Output the (x, y) coordinate of the center of the cell containing the given text.  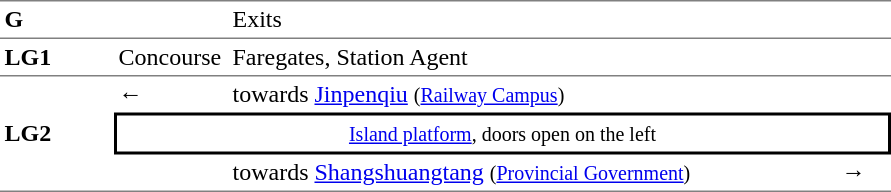
Exits (532, 20)
Faregates, Station Agent (532, 58)
← (171, 94)
towards Jinpenqiu (Railway Campus) (532, 94)
towards Shangshuangtang (Provincial Government) (532, 173)
LG2 (57, 134)
Island platform, doors open on the left (502, 133)
Concourse (171, 58)
→ (864, 173)
G (57, 20)
LG1 (57, 58)
